Find where the given text appears and provide that cell's center as [X, Y] coordinate. 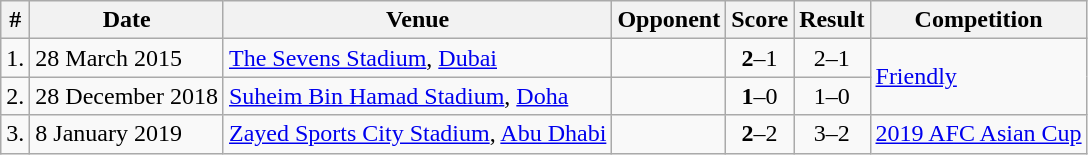
Zayed Sports City Stadium, Abu Dhabi [417, 134]
Suheim Bin Hamad Stadium, Doha [417, 96]
Competition [978, 20]
Venue [417, 20]
1. [16, 58]
Friendly [978, 77]
Result [832, 20]
# [16, 20]
Opponent [669, 20]
2019 AFC Asian Cup [978, 134]
2. [16, 96]
2–2 [760, 134]
3–2 [832, 134]
28 March 2015 [127, 58]
8 January 2019 [127, 134]
Score [760, 20]
The Sevens Stadium, Dubai [417, 58]
28 December 2018 [127, 96]
3. [16, 134]
Date [127, 20]
